Locate the cell with the specified text and output its [X, Y] center coordinate. 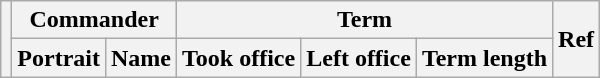
Name [140, 58]
Term [365, 20]
Portrait [59, 58]
Term length [484, 58]
Took office [239, 58]
Left office [359, 58]
Commander [94, 20]
Ref [576, 39]
